From the cell containing the given text, extract its center point as (X, Y) coordinate. 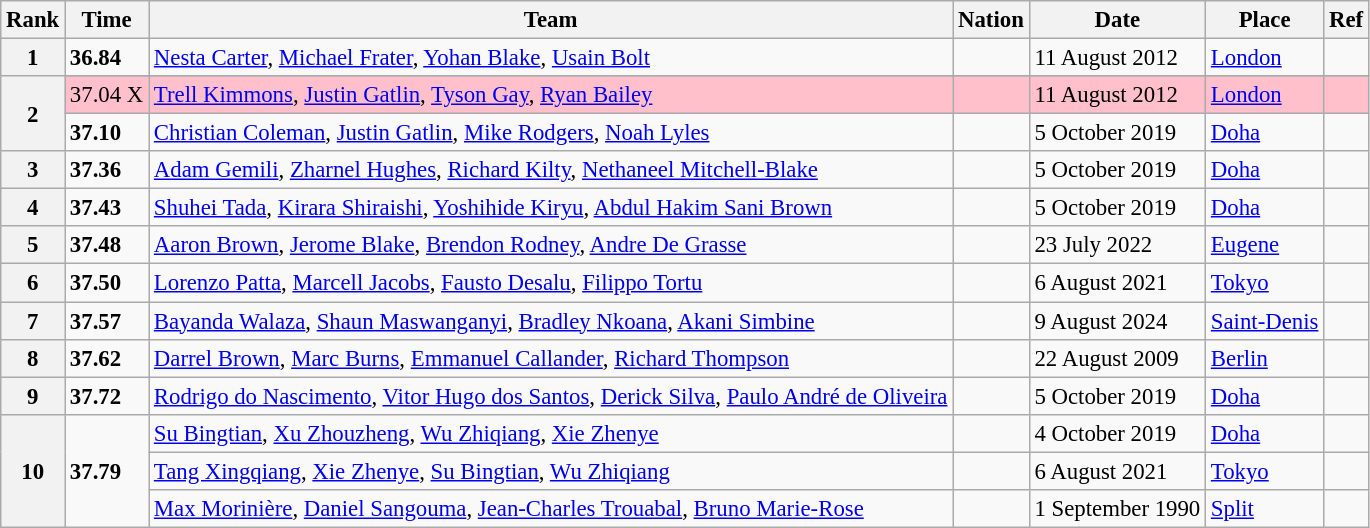
Tang Xingqiang, Xie Zhenye, Su Bingtian, Wu Zhiqiang (551, 471)
Trell Kimmons, Justin Gatlin, Tyson Gay, Ryan Bailey (551, 95)
37.57 (107, 321)
9 August 2024 (1117, 321)
Saint-Denis (1265, 321)
Christian Coleman, Justin Gatlin, Mike Rodgers, Noah Lyles (551, 133)
2 (33, 114)
37.04 X (107, 95)
Eugene (1265, 245)
37.10 (107, 133)
Max Morinière, Daniel Sangouma, Jean-Charles Trouabal, Bruno Marie-Rose (551, 509)
Ref (1346, 20)
Nesta Carter, Michael Frater, Yohan Blake, Usain Bolt (551, 58)
37.50 (107, 283)
Lorenzo Patta, Marcell Jacobs, Fausto Desalu, Filippo Tortu (551, 283)
Nation (991, 20)
4 October 2019 (1117, 433)
Berlin (1265, 358)
Adam Gemili, Zharnel Hughes, Richard Kilty, Nethaneel Mitchell-Blake (551, 170)
3 (33, 170)
Split (1265, 509)
Date (1117, 20)
10 (33, 470)
37.43 (107, 208)
Su Bingtian, Xu Zhouzheng, Wu Zhiqiang, Xie Zhenye (551, 433)
6 (33, 283)
9 (33, 396)
37.72 (107, 396)
Bayanda Walaza, Shaun Maswanganyi, Bradley Nkoana, Akani Simbine (551, 321)
23 July 2022 (1117, 245)
1 September 1990 (1117, 509)
Rodrigo do Nascimento, Vitor Hugo dos Santos, Derick Silva, Paulo André de Oliveira (551, 396)
Team (551, 20)
Place (1265, 20)
Darrel Brown, Marc Burns, Emmanuel Callander, Richard Thompson (551, 358)
37.79 (107, 470)
37.36 (107, 170)
Time (107, 20)
Rank (33, 20)
36.84 (107, 58)
7 (33, 321)
8 (33, 358)
22 August 2009 (1117, 358)
37.48 (107, 245)
5 (33, 245)
Shuhei Tada, Kirara Shiraishi, Yoshihide Kiryu, Abdul Hakim Sani Brown (551, 208)
Aaron Brown, Jerome Blake, Brendon Rodney, Andre De Grasse (551, 245)
4 (33, 208)
37.62 (107, 358)
1 (33, 58)
